Search for the cell housing the specified text and yield its [x, y] center coordinate. 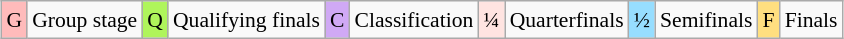
½ [642, 20]
¼ [491, 20]
F [768, 20]
Finals [812, 20]
Semifinals [706, 20]
Classification [414, 20]
Group stage [84, 20]
Qualifying finals [246, 20]
C [338, 20]
Quarterfinals [567, 20]
Q [155, 20]
G [14, 20]
